Locate the cell with the specified text and output its (x, y) center coordinate. 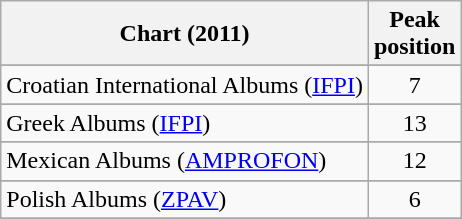
12 (414, 161)
Polish Albums (ZPAV) (185, 199)
Peakposition (414, 34)
Chart (2011) (185, 34)
Mexican Albums (AMPROFON) (185, 161)
Croatian International Albums (IFPI) (185, 85)
Greek Albums (IFPI) (185, 123)
13 (414, 123)
6 (414, 199)
7 (414, 85)
